Pinpoint the cell where the given text exists, returning its [x, y] midpoint coordinate. 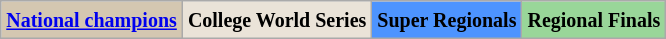
College World Series [276, 20]
National champions [92, 20]
Regional Finals [594, 20]
Super Regionals [447, 20]
